Locate the cell with the specified text and output its (x, y) center coordinate. 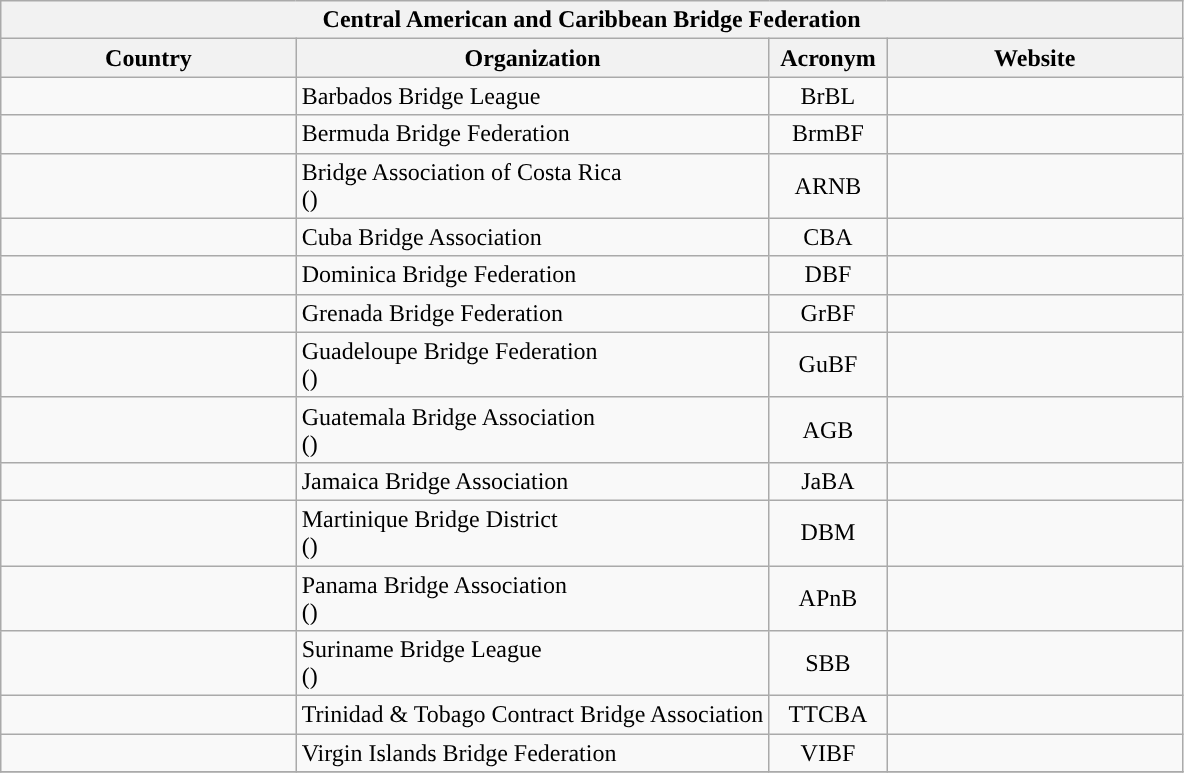
Central American and Caribbean Bridge Federation (592, 20)
Virgin Islands Bridge Federation (532, 753)
BrmBF (828, 134)
Grenada Bridge Federation (532, 313)
AGB (828, 430)
Panama Bridge Association() (532, 598)
SBB (828, 664)
Jamaica Bridge Association (532, 481)
TTCBA (828, 715)
Acronym (828, 58)
Bermuda Bridge Federation (532, 134)
Suriname Bridge League() (532, 664)
Barbados Bridge League (532, 96)
Country (148, 58)
Bridge Association of Costa Rica() (532, 186)
CBA (828, 237)
Guadeloupe Bridge Federation() (532, 364)
Trinidad & Tobago Contract Bridge Association (532, 715)
Website (1034, 58)
GuBF (828, 364)
DBF (828, 275)
Dominica Bridge Federation (532, 275)
GrBF (828, 313)
JaBA (828, 481)
VIBF (828, 753)
ARNB (828, 186)
APnB (828, 598)
Martinique Bridge District() (532, 532)
BrBL (828, 96)
Cuba Bridge Association (532, 237)
Guatemala Bridge Association() (532, 430)
Organization (532, 58)
DBM (828, 532)
